Find where the given text appears and provide that cell's center as (X, Y) coordinate. 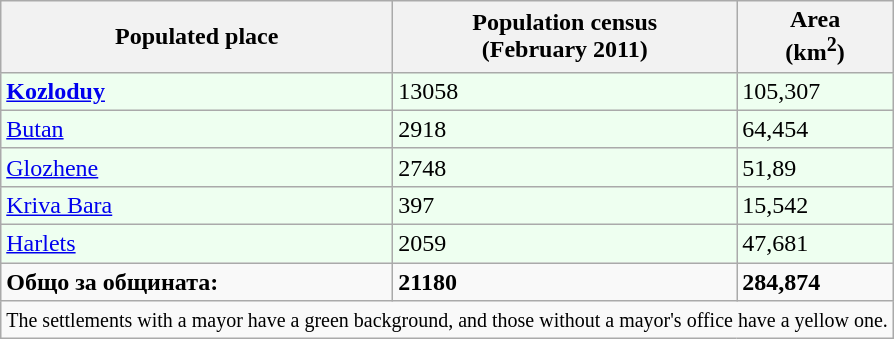
13058 (565, 91)
2748 (565, 167)
2918 (565, 129)
284,874 (816, 282)
397 (565, 205)
21180 (565, 282)
Glozhene (197, 167)
Harlets (197, 244)
Butan (197, 129)
Area(km2) (816, 37)
2059 (565, 244)
15,542 (816, 205)
Общо за общината: (197, 282)
Population census(February 2011) (565, 37)
Kozloduy (197, 91)
105,307 (816, 91)
Kriva Bara (197, 205)
51,89 (816, 167)
Populated place (197, 37)
47,681 (816, 244)
The settlements with a mayor have a green background, and those without a mayor's office have a yellow one. (448, 320)
64,454 (816, 129)
